Scan for the cell matching the given text and deliver its [X, Y] coordinate at center. 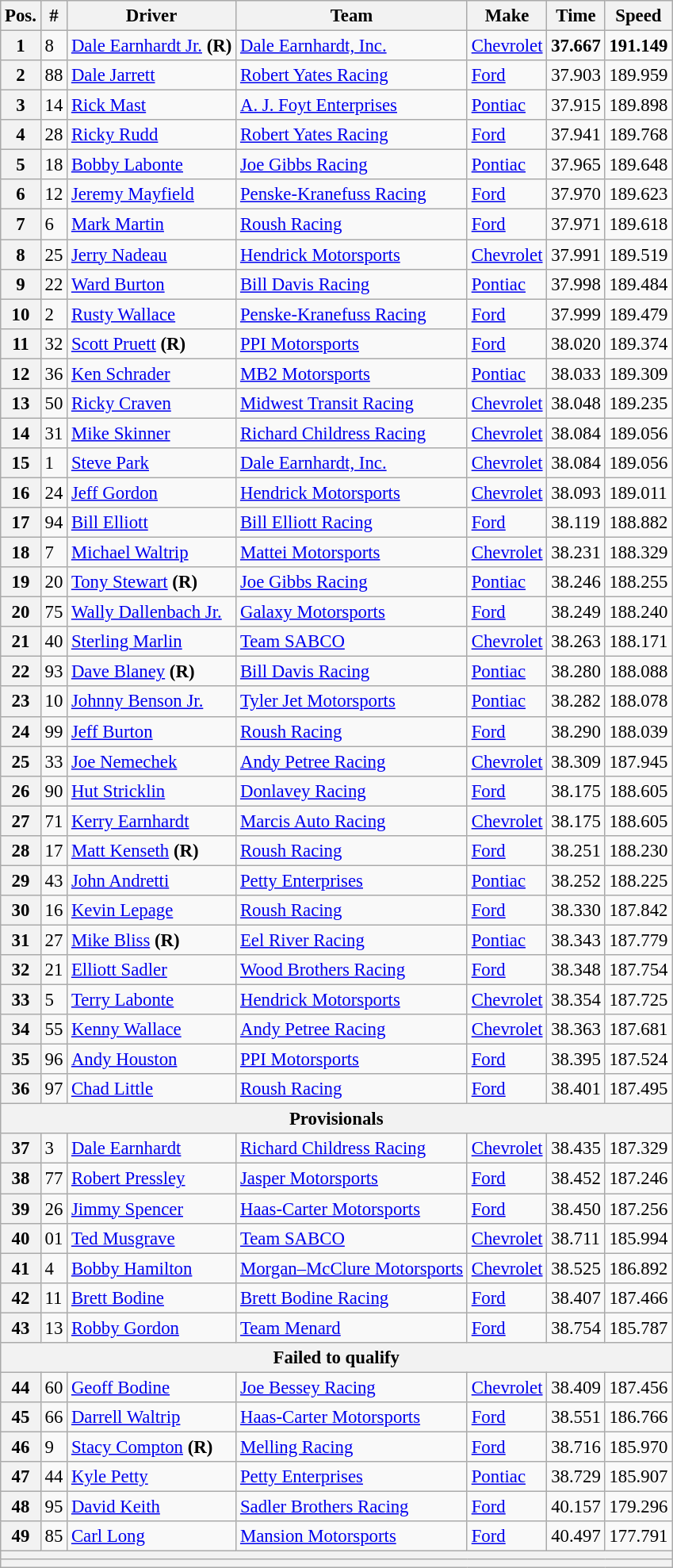
185.907 [639, 1477]
188.230 [639, 851]
Wood Brothers Racing [352, 970]
38.020 [575, 343]
189.768 [639, 135]
38.246 [575, 582]
189.618 [639, 224]
187.681 [639, 1029]
29 [21, 880]
Scott Pruett (R) [152, 343]
40.497 [575, 1536]
Bobby Hamilton [152, 1268]
Wally Dallenbach Jr. [152, 612]
37.903 [575, 75]
49 [21, 1536]
Team Menard [352, 1328]
Jasper Motorsports [352, 1179]
15 [21, 463]
187.329 [639, 1149]
188.255 [639, 582]
38.249 [575, 612]
189.623 [639, 194]
189.374 [639, 343]
A. J. Foyt Enterprises [352, 105]
42 [21, 1298]
38.452 [575, 1179]
90 [54, 791]
34 [21, 1029]
Kerry Earnhardt [152, 821]
Andy Houston [152, 1060]
191.149 [639, 46]
189.519 [639, 255]
37.915 [575, 105]
38.407 [575, 1298]
Marcis Auto Racing [352, 821]
38.450 [575, 1209]
Dale Jarrett [152, 75]
Kenny Wallace [152, 1029]
187.779 [639, 940]
Dave Blaney (R) [152, 672]
38.409 [575, 1387]
38.309 [575, 761]
Darrell Waltrip [152, 1417]
37.999 [575, 314]
38.290 [575, 731]
Sterling Marlin [152, 642]
188.882 [639, 523]
187.524 [639, 1060]
189.479 [639, 314]
Jimmy Spencer [152, 1209]
Ricky Craven [152, 404]
187.495 [639, 1089]
John Andretti [152, 880]
38.280 [575, 672]
96 [54, 1060]
Johnny Benson Jr. [152, 702]
66 [54, 1417]
Kevin Lepage [152, 911]
37 [21, 1149]
38.093 [575, 493]
Galaxy Motorsports [352, 612]
189.959 [639, 75]
85 [54, 1536]
97 [54, 1089]
38.525 [575, 1268]
Joe Bessey Racing [352, 1387]
35 [21, 1060]
187.754 [639, 970]
38.282 [575, 702]
Make [507, 16]
38.048 [575, 404]
47 [21, 1477]
Team [352, 16]
37.991 [575, 255]
38.330 [575, 911]
71 [54, 821]
187.945 [639, 761]
95 [54, 1507]
Eel River Racing [352, 940]
41 [21, 1268]
186.892 [639, 1268]
Ward Burton [152, 284]
Time [575, 16]
38.119 [575, 523]
Terry Labonte [152, 1000]
Chad Little [152, 1089]
38.716 [575, 1447]
Pos. [21, 16]
Mike Bliss (R) [152, 940]
Morgan–McClure Motorsports [352, 1268]
Dale Earnhardt [152, 1149]
38.251 [575, 851]
Geoff Bodine [152, 1387]
185.994 [639, 1238]
38.729 [575, 1477]
188.078 [639, 702]
189.648 [639, 165]
187.466 [639, 1298]
Brett Bodine Racing [352, 1298]
37.941 [575, 135]
38.395 [575, 1060]
37.970 [575, 194]
188.171 [639, 642]
Robert Pressley [152, 1179]
Sadler Brothers Racing [352, 1507]
19 [21, 582]
Bill Elliott [152, 523]
38.343 [575, 940]
188.039 [639, 731]
David Keith [152, 1507]
187.842 [639, 911]
37.965 [575, 165]
38.033 [575, 374]
Brett Bodine [152, 1298]
188.329 [639, 553]
37.998 [575, 284]
Speed [639, 16]
189.011 [639, 493]
Matt Kenseth (R) [152, 851]
Elliott Sadler [152, 970]
93 [54, 672]
Jeff Burton [152, 731]
46 [21, 1447]
Michael Waltrip [152, 553]
Ricky Rudd [152, 135]
Tony Stewart (R) [152, 582]
Melling Racing [352, 1447]
Ted Musgrave [152, 1238]
Carl Long [152, 1536]
Mattei Motorsports [352, 553]
Mike Skinner [152, 433]
38.263 [575, 642]
187.456 [639, 1387]
Stacy Compton (R) [152, 1447]
179.296 [639, 1507]
189.235 [639, 404]
188.088 [639, 672]
38.435 [575, 1149]
Jerry Nadeau [152, 255]
37.667 [575, 46]
50 [54, 404]
177.791 [639, 1536]
185.787 [639, 1328]
48 [21, 1507]
Failed to qualify [336, 1358]
55 [54, 1029]
Hut Stricklin [152, 791]
77 [54, 1179]
189.309 [639, 374]
38.754 [575, 1328]
38.348 [575, 970]
Driver [152, 16]
187.256 [639, 1209]
Mark Martin [152, 224]
38.363 [575, 1029]
Donlavey Racing [352, 791]
38.551 [575, 1417]
189.898 [639, 105]
186.766 [639, 1417]
38.401 [575, 1089]
38.711 [575, 1238]
45 [21, 1417]
Rick Mast [152, 105]
30 [21, 911]
60 [54, 1387]
Bill Elliott Racing [352, 523]
189.484 [639, 284]
Jeremy Mayfield [152, 194]
94 [54, 523]
Joe Nemechek [152, 761]
Tyler Jet Motorsports [352, 702]
187.725 [639, 1000]
39 [21, 1209]
Provisionals [336, 1119]
Bobby Labonte [152, 165]
38.252 [575, 880]
38.231 [575, 553]
23 [21, 702]
Rusty Wallace [152, 314]
75 [54, 612]
187.246 [639, 1179]
Dale Earnhardt Jr. (R) [152, 46]
Robby Gordon [152, 1328]
Mansion Motorsports [352, 1536]
99 [54, 731]
188.240 [639, 612]
188.225 [639, 880]
38 [21, 1179]
Kyle Petty [152, 1477]
185.970 [639, 1447]
38.354 [575, 1000]
# [54, 16]
Jeff Gordon [152, 493]
Steve Park [152, 463]
40.157 [575, 1507]
01 [54, 1238]
37.971 [575, 224]
88 [54, 75]
Ken Schrader [152, 374]
MB2 Motorsports [352, 374]
Midwest Transit Racing [352, 404]
